Identify which cell holds the provided text, then report its (x, y) central coordinate. 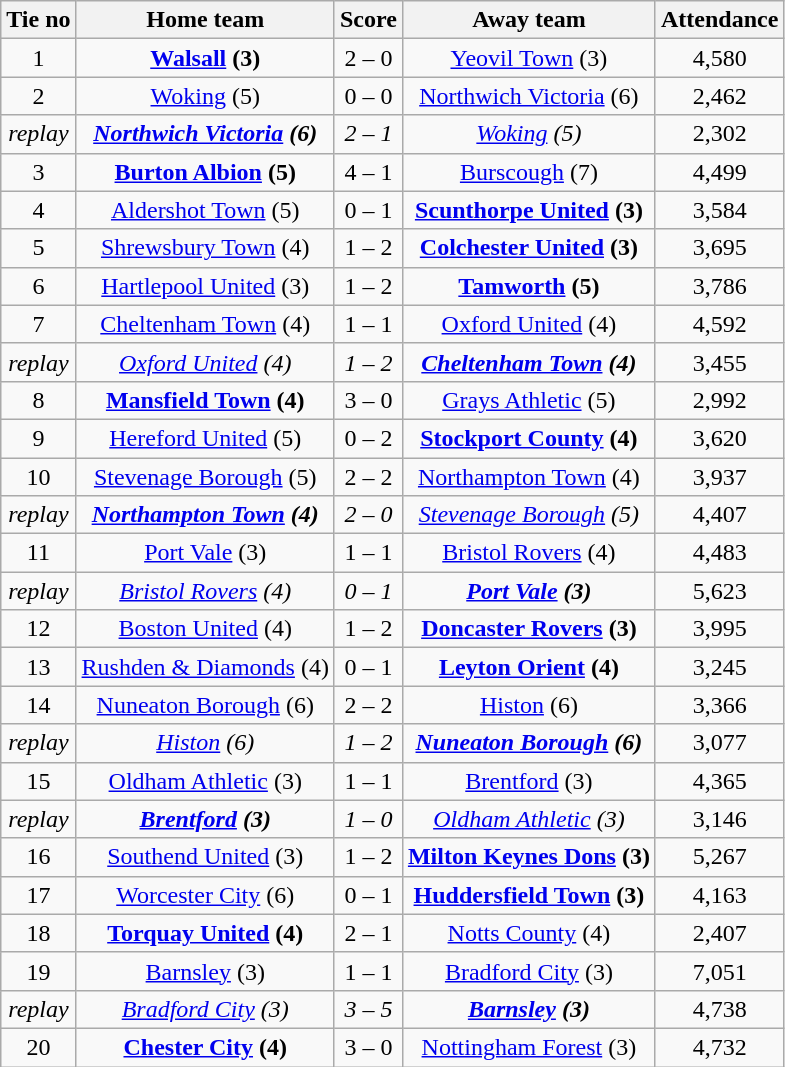
Grays Athletic (5) (528, 400)
0 – 0 (368, 96)
Burscough (7) (528, 172)
11 (38, 553)
13 (38, 667)
Colchester United (3) (528, 248)
Southend United (3) (205, 857)
6 (38, 286)
5,623 (719, 591)
19 (38, 971)
Tamworth (5) (528, 286)
3,245 (719, 667)
Score (368, 20)
4,365 (719, 781)
Aldershot Town (5) (205, 210)
Huddersfield Town (3) (528, 895)
Walsall (3) (205, 58)
Yeovil Town (3) (528, 58)
Worcester City (6) (205, 895)
3,146 (719, 819)
1 – 0 (368, 819)
Away team (528, 20)
Torquay United (4) (205, 933)
Nottingham Forest (3) (528, 1047)
5 (38, 248)
5,267 (719, 857)
4,732 (719, 1047)
4,592 (719, 324)
3,077 (719, 743)
3 – 5 (368, 1009)
Hartlepool United (3) (205, 286)
3,620 (719, 438)
2,407 (719, 933)
1 (38, 58)
3,786 (719, 286)
3,584 (719, 210)
3,366 (719, 705)
3,937 (719, 477)
Stockport County (4) (528, 438)
3,695 (719, 248)
Shrewsbury Town (4) (205, 248)
4,483 (719, 553)
20 (38, 1047)
17 (38, 895)
4,163 (719, 895)
2,302 (719, 134)
4,580 (719, 58)
14 (38, 705)
2 (38, 96)
Chester City (4) (205, 1047)
3,995 (719, 629)
7,051 (719, 971)
Burton Albion (5) (205, 172)
Doncaster Rovers (3) (528, 629)
Milton Keynes Dons (3) (528, 857)
Hereford United (5) (205, 438)
8 (38, 400)
18 (38, 933)
Scunthorpe United (3) (528, 210)
4,499 (719, 172)
Boston United (4) (205, 629)
0 – 2 (368, 438)
Notts County (4) (528, 933)
Rushden & Diamonds (4) (205, 667)
3,455 (719, 362)
10 (38, 477)
Attendance (719, 20)
3 (38, 172)
Tie no (38, 20)
4 – 1 (368, 172)
Mansfield Town (4) (205, 400)
15 (38, 781)
Home team (205, 20)
12 (38, 629)
4,407 (719, 515)
7 (38, 324)
16 (38, 857)
2,992 (719, 400)
Leyton Orient (4) (528, 667)
4 (38, 210)
2,462 (719, 96)
4,738 (719, 1009)
9 (38, 438)
